Determine the (x, y) coordinate at the center of the cell enclosing the given text.  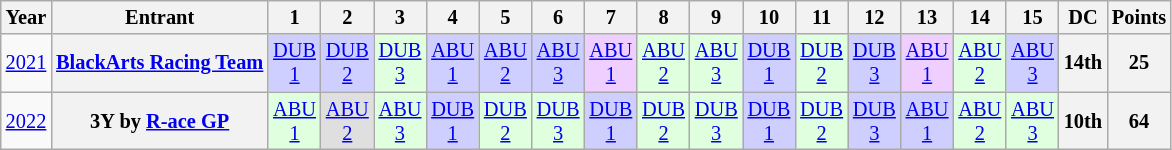
14 (980, 17)
10 (770, 17)
Points (1139, 17)
1 (294, 17)
9 (716, 17)
Entrant (160, 17)
DC (1083, 17)
13 (928, 17)
11 (822, 17)
2022 (26, 121)
10th (1083, 121)
2 (348, 17)
6 (558, 17)
64 (1139, 121)
3Y by R-ace GP (160, 121)
5 (506, 17)
7 (610, 17)
25 (1139, 63)
15 (1032, 17)
14th (1083, 63)
2021 (26, 63)
BlackArts Racing Team (160, 63)
12 (874, 17)
3 (400, 17)
4 (452, 17)
8 (664, 17)
Year (26, 17)
